Return (X, Y) of the center of cell containing provided text 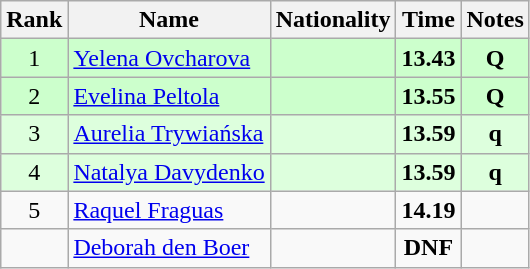
Raquel Fraguas (169, 210)
13.43 (428, 58)
Rank (34, 20)
2 (34, 96)
Aurelia Trywiańska (169, 134)
1 (34, 58)
13.55 (428, 96)
Natalya Davydenko (169, 172)
14.19 (428, 210)
3 (34, 134)
Time (428, 20)
5 (34, 210)
Deborah den Boer (169, 248)
Nationality (333, 20)
Notes (495, 20)
Name (169, 20)
Yelena Ovcharova (169, 58)
DNF (428, 248)
4 (34, 172)
Evelina Peltola (169, 96)
